Detect which cell encompasses the target text, then output its (x, y) center coordinate. 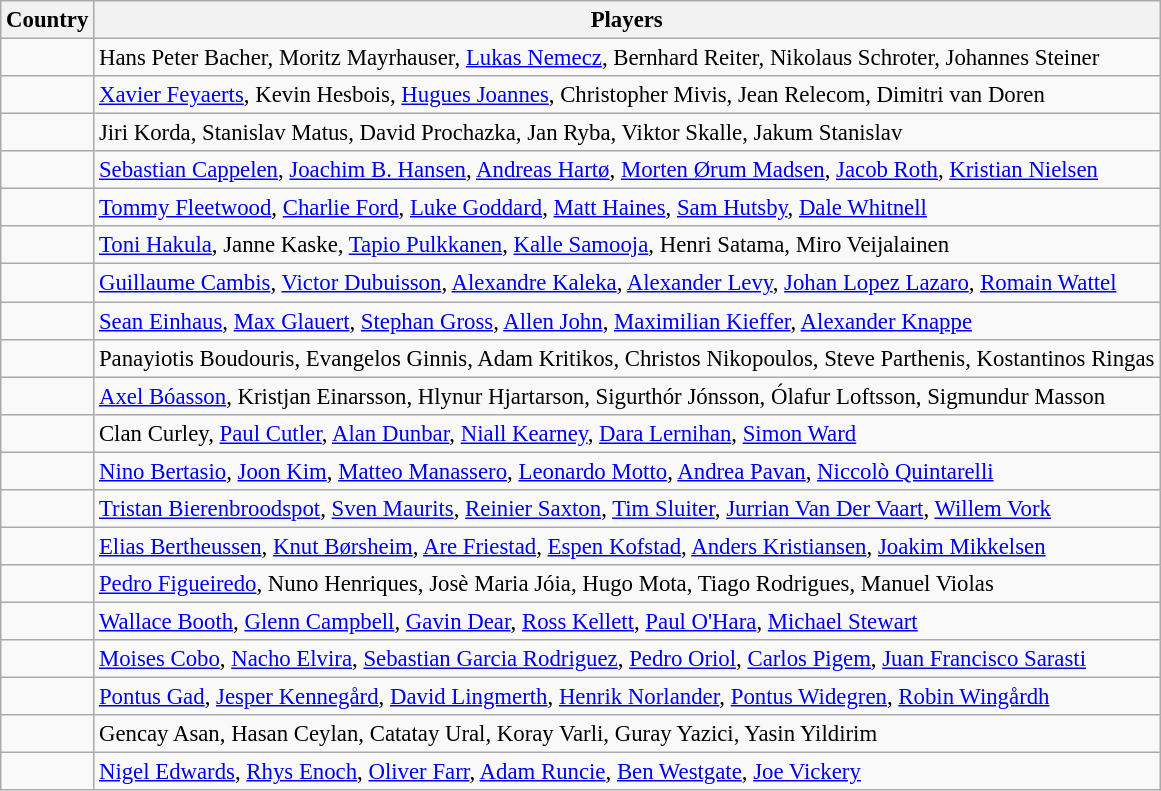
Pedro Figueiredo, Nuno Henriques, Josè Maria Jóia, Hugo Mota, Tiago Rodrigues, Manuel Violas (627, 584)
Wallace Booth, Glenn Campbell, Gavin Dear, Ross Kellett, Paul O'Hara, Michael Stewart (627, 621)
Hans Peter Bacher, Moritz Mayrhauser, Lukas Nemecz, Bernhard Reiter, Nikolaus Schroter, Johannes Steiner (627, 58)
Nigel Edwards, Rhys Enoch, Oliver Farr, Adam Runcie, Ben Westgate, Joe Vickery (627, 772)
Axel Bóasson, Kristjan Einarsson, Hlynur Hjartarson, Sigurthór Jónsson, Ólafur Loftsson, Sigmundur Masson (627, 396)
Gencay Asan, Hasan Ceylan, Catatay Ural, Koray Varli, Guray Yazici, Yasin Yildirim (627, 734)
Moises Cobo, Nacho Elvira, Sebastian Garcia Rodriguez, Pedro Oriol, Carlos Pigem, Juan Francisco Sarasti (627, 659)
Elias Bertheussen, Knut Børsheim, Are Friestad, Espen Kofstad, Anders Kristiansen, Joakim Mikkelsen (627, 546)
Xavier Feyaerts, Kevin Hesbois, Hugues Joannes, Christopher Mivis, Jean Relecom, Dimitri van Doren (627, 95)
Clan Curley, Paul Cutler, Alan Dunbar, Niall Kearney, Dara Lernihan, Simon Ward (627, 433)
Jiri Korda, Stanislav Matus, David Prochazka, Jan Ryba, Viktor Skalle, Jakum Stanislav (627, 133)
Sebastian Cappelen, Joachim B. Hansen, Andreas Hartø, Morten Ørum Madsen, Jacob Roth, Kristian Nielsen (627, 170)
Players (627, 20)
Tommy Fleetwood, Charlie Ford, Luke Goddard, Matt Haines, Sam Hutsby, Dale Whitnell (627, 208)
Country (48, 20)
Toni Hakula, Janne Kaske, Tapio Pulkkanen, Kalle Samooja, Henri Satama, Miro Veijalainen (627, 245)
Guillaume Cambis, Victor Dubuisson, Alexandre Kaleka, Alexander Levy, Johan Lopez Lazaro, Romain Wattel (627, 283)
Nino Bertasio, Joon Kim, Matteo Manassero, Leonardo Motto, Andrea Pavan, Niccolò Quintarelli (627, 471)
Sean Einhaus, Max Glauert, Stephan Gross, Allen John, Maximilian Kieffer, Alexander Knappe (627, 321)
Panayiotis Boudouris, Evangelos Ginnis, Adam Kritikos, Christos Nikopoulos, Steve Parthenis, Kostantinos Ringas (627, 358)
Tristan Bierenbroodspot, Sven Maurits, Reinier Saxton, Tim Sluiter, Jurrian Van Der Vaart, Willem Vork (627, 509)
Pontus Gad, Jesper Kennegård, David Lingmerth, Henrik Norlander, Pontus Widegren, Robin Wingårdh (627, 697)
